Determine the (X, Y) coordinate at the center of the cell enclosing the given text.  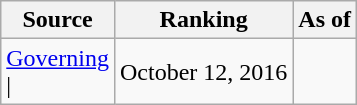
Source (58, 20)
As of (325, 20)
Governing| (58, 72)
Ranking (203, 20)
October 12, 2016 (203, 72)
